Scan for the cell matching the given text and deliver its [x, y] coordinate at center. 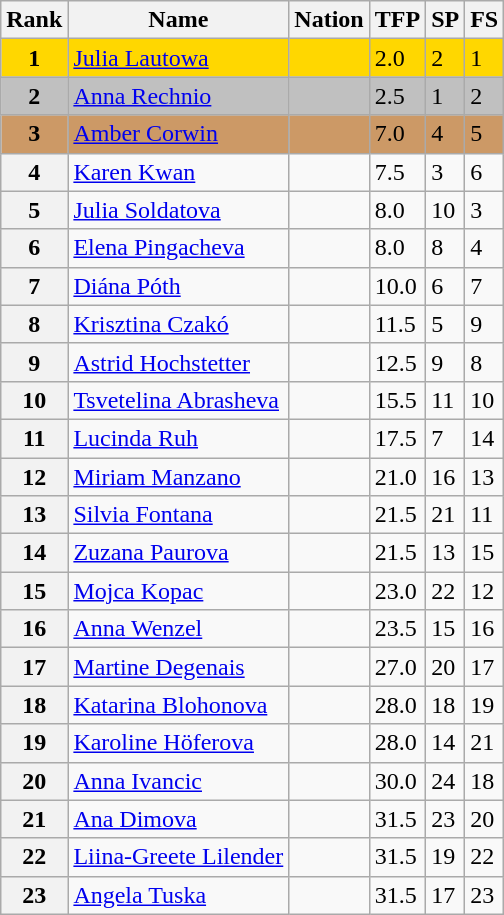
Zuzana Paurova [178, 553]
Ana Dimova [178, 819]
Rank [34, 20]
Karoline Höferova [178, 743]
Astrid Hochstetter [178, 362]
Elena Pingacheva [178, 248]
Angela Tuska [178, 895]
2.0 [397, 58]
Anna Rechnio [178, 96]
Diána Póth [178, 286]
SP [446, 20]
11.5 [397, 324]
24 [446, 781]
FS [484, 20]
12.5 [397, 362]
Julia Soldatova [178, 210]
21.0 [397, 477]
Lucinda Ruh [178, 438]
Martine Degenais [178, 667]
10.0 [397, 286]
2.5 [397, 96]
15.5 [397, 400]
Liina-Greete Lilender [178, 857]
7.0 [397, 134]
23.5 [397, 629]
27.0 [397, 667]
Name [178, 20]
Julia Lautowa [178, 58]
Amber Corwin [178, 134]
Anna Wenzel [178, 629]
Nation [329, 20]
Mojca Kopac [178, 591]
Karen Kwan [178, 172]
Tsvetelina Abrasheva [178, 400]
Krisztina Czakó [178, 324]
7.5 [397, 172]
17.5 [397, 438]
Katarina Blohonova [178, 705]
Miriam Manzano [178, 477]
TFP [397, 20]
30.0 [397, 781]
23.0 [397, 591]
Silvia Fontana [178, 515]
Anna Ivancic [178, 781]
